Identify which cell holds the provided text, then report its [X, Y] central coordinate. 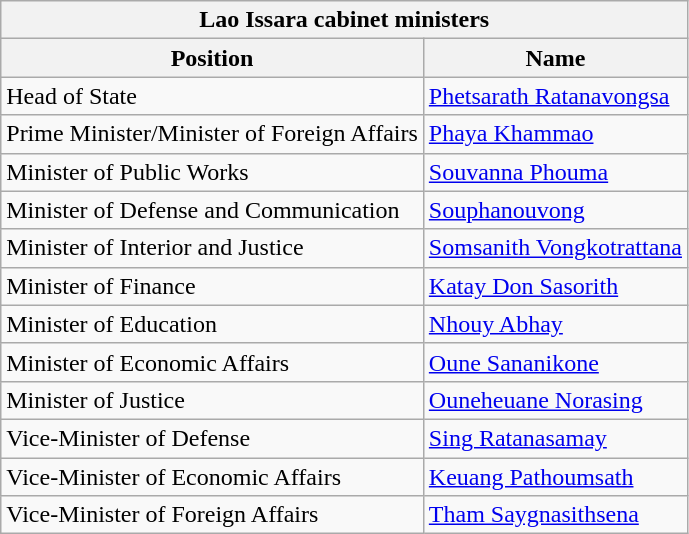
Vice-Minister of Economic Affairs [212, 477]
Vice-Minister of Foreign Affairs [212, 515]
Phetsarath Ratanavongsa [555, 96]
Name [555, 58]
Souvanna Phouma [555, 172]
Minister of Public Works [212, 172]
Nhouy Abhay [555, 324]
Oune Sananikone [555, 362]
Minister of Defense and Communication [212, 210]
Sing Ratanasamay [555, 438]
Minister of Economic Affairs [212, 362]
Lao Issara cabinet ministers [344, 20]
Head of State [212, 96]
Minister of Finance [212, 286]
Tham Saygnasithsena [555, 515]
Somsanith Vongkotrattana [555, 248]
Minister of Interior and Justice [212, 248]
Katay Don Sasorith [555, 286]
Minister of Justice [212, 400]
Phaya Khammao [555, 134]
Keuang Pathoumsath [555, 477]
Prime Minister/Minister of Foreign Affairs [212, 134]
Minister of Education [212, 324]
Souphanouvong [555, 210]
Vice-Minister of Defense [212, 438]
Ouneheuane Norasing [555, 400]
Position [212, 58]
